Capture the cell that displays the provided text and extract its (x, y) central coordinate. 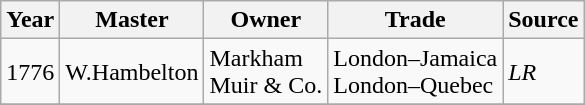
Master (132, 20)
Year (30, 20)
Source (544, 20)
Owner (266, 20)
Trade (416, 20)
W.Hambelton (132, 72)
MarkhamMuir & Co. (266, 72)
1776 (30, 72)
LR (544, 72)
London–JamaicaLondon–Quebec (416, 72)
